Detect which cell encompasses the target text, then output its (X, Y) center coordinate. 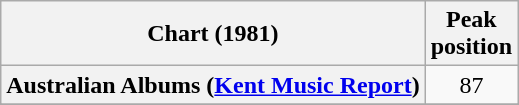
Australian Albums (Kent Music Report) (213, 85)
Peakposition (471, 34)
87 (471, 85)
Chart (1981) (213, 34)
